Determine the (X, Y) coordinate at the center of the cell enclosing the given text.  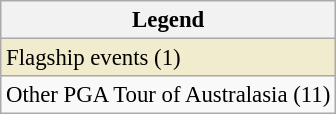
Other PGA Tour of Australasia (11) (168, 95)
Legend (168, 20)
Flagship events (1) (168, 58)
